Provide the (x, y) coordinate of the cell's center where the given text is located.  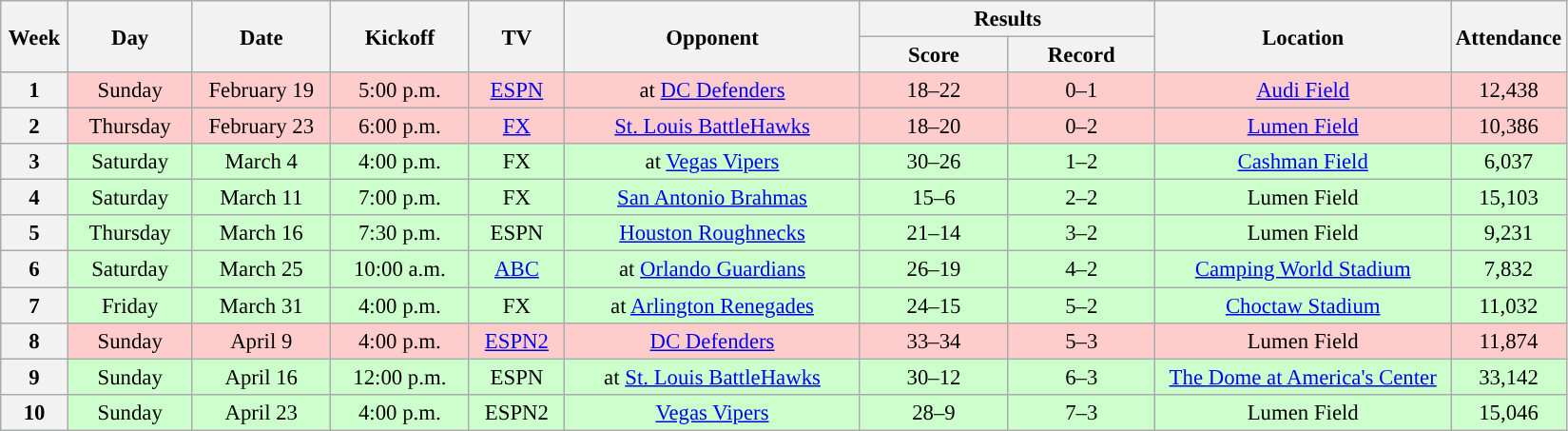
0–2 (1082, 127)
5:00 p.m. (400, 90)
at Vegas Vipers (713, 162)
7:30 p.m. (400, 233)
Camping World Stadium (1303, 269)
10 (34, 412)
21–14 (934, 233)
33–34 (934, 341)
30–26 (934, 162)
33,142 (1509, 377)
TV (517, 36)
6:00 p.m. (400, 127)
March 11 (261, 198)
2–2 (1082, 198)
1–2 (1082, 162)
9,231 (1509, 233)
Results (1008, 19)
at St. Louis BattleHawks (713, 377)
30–12 (934, 377)
DC Defenders (713, 341)
9 (34, 377)
10,386 (1509, 127)
Audi Field (1303, 90)
Choctaw Stadium (1303, 305)
Opponent (713, 36)
26–19 (934, 269)
10:00 a.m. (400, 269)
7,832 (1509, 269)
15,046 (1509, 412)
15–6 (934, 198)
12:00 p.m. (400, 377)
Attendance (1509, 36)
Record (1082, 55)
Week (34, 36)
11,874 (1509, 341)
18–20 (934, 127)
Kickoff (400, 36)
February 19 (261, 90)
April 23 (261, 412)
March 16 (261, 233)
Location (1303, 36)
Friday (129, 305)
March 4 (261, 162)
0–1 (1082, 90)
8 (34, 341)
15,103 (1509, 198)
3 (34, 162)
24–15 (934, 305)
Vegas Vipers (713, 412)
18–22 (934, 90)
February 23 (261, 127)
Day (129, 36)
April 16 (261, 377)
Cashman Field (1303, 162)
1 (34, 90)
St. Louis BattleHawks (713, 127)
2 (34, 127)
12,438 (1509, 90)
7 (34, 305)
March 31 (261, 305)
6,037 (1509, 162)
11,032 (1509, 305)
5–2 (1082, 305)
Date (261, 36)
at DC Defenders (713, 90)
7–3 (1082, 412)
April 9 (261, 341)
5 (34, 233)
3–2 (1082, 233)
6–3 (1082, 377)
at Orlando Guardians (713, 269)
at Arlington Renegades (713, 305)
4–2 (1082, 269)
4 (34, 198)
ABC (517, 269)
Score (934, 55)
6 (34, 269)
San Antonio Brahmas (713, 198)
The Dome at America's Center (1303, 377)
March 25 (261, 269)
5–3 (1082, 341)
28–9 (934, 412)
Houston Roughnecks (713, 233)
7:00 p.m. (400, 198)
